Determine the (X, Y) coordinate at the center of the cell enclosing the given text.  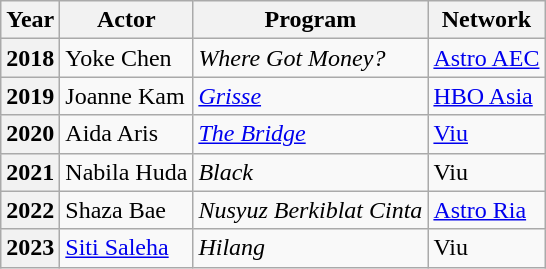
Year (30, 20)
Nabila Huda (126, 172)
Actor (126, 20)
The Bridge (310, 134)
Black (310, 172)
Nusyuz Berkiblat Cinta (310, 210)
Program (310, 20)
Shaza Bae (126, 210)
2019 (30, 96)
Hilang (310, 248)
HBO Asia (486, 96)
Aida Aris (126, 134)
Where Got Money? (310, 58)
Yoke Chen (126, 58)
Astro AEC (486, 58)
2018 (30, 58)
Joanne Kam (126, 96)
2021 (30, 172)
2020 (30, 134)
Network (486, 20)
Siti Saleha (126, 248)
Astro Ria (486, 210)
2023 (30, 248)
2022 (30, 210)
Grisse (310, 96)
